From the cell containing the given text, extract its center point as (x, y) coordinate. 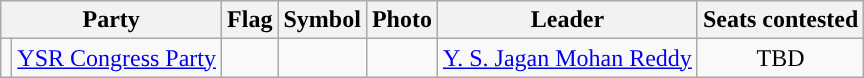
Party (112, 20)
Y. S. Jagan Mohan Reddy (567, 58)
Flag (250, 20)
YSR Congress Party (117, 58)
Seats contested (780, 20)
Leader (567, 20)
Symbol (322, 20)
TBD (780, 58)
Photo (402, 20)
